Detect which cell encompasses the target text, then output its (X, Y) center coordinate. 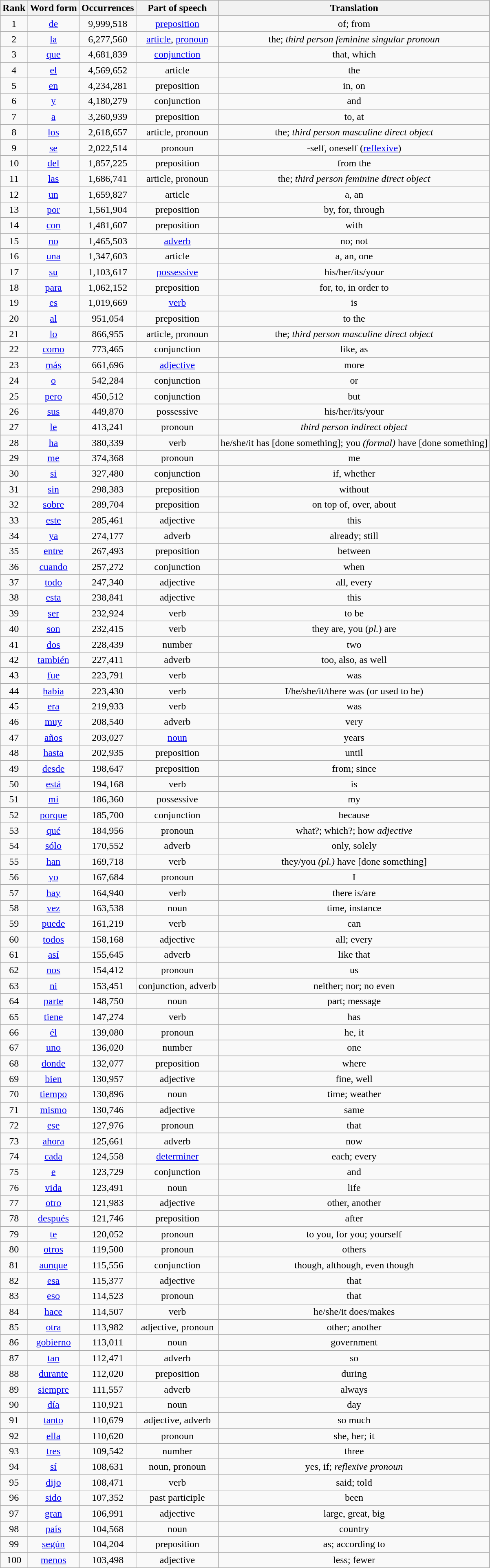
otros (53, 1250)
each; every (354, 1156)
aunque (53, 1265)
98 (14, 1529)
other; another (354, 1327)
232,924 (108, 613)
121,746 (108, 1219)
que (53, 55)
257,272 (108, 567)
77 (14, 1203)
la (53, 39)
años (53, 738)
64 (14, 1001)
ni (53, 986)
until (354, 753)
15 (14, 241)
Translation (354, 8)
78 (14, 1219)
45 (14, 707)
228,439 (108, 644)
if, whether (354, 474)
más (53, 365)
día (53, 1405)
1,686,741 (108, 179)
21 (14, 334)
12 (14, 194)
país (53, 1529)
con (53, 225)
18 (14, 287)
113,011 (108, 1343)
otro (53, 1203)
96 (14, 1498)
to be (354, 613)
114,507 (108, 1312)
so (354, 1358)
170,552 (108, 846)
gran (53, 1513)
327,480 (108, 474)
112,471 (108, 1358)
108,471 (108, 1482)
130,957 (108, 1079)
el (53, 70)
the; third person feminine singular pronoun (354, 39)
49 (14, 769)
9 (14, 148)
67 (14, 1048)
from the (354, 163)
can (354, 923)
163,538 (108, 908)
lo (53, 334)
247,340 (108, 582)
us (354, 970)
I (354, 877)
185,700 (108, 815)
now (354, 1141)
74 (14, 1156)
to, at (354, 117)
285,461 (108, 520)
39 (14, 613)
76 (14, 1188)
120,052 (108, 1234)
33 (14, 520)
others (354, 1250)
entre (53, 551)
without (354, 489)
pero (53, 396)
31 (14, 489)
89 (14, 1389)
adjective, adverb (177, 1420)
ese (53, 1125)
they are, you (pl.) are (354, 629)
like that (354, 955)
97 (14, 1513)
one (354, 1048)
223,791 (108, 675)
bien (53, 1079)
103,498 (108, 1560)
148,750 (108, 1001)
20 (14, 318)
the (354, 70)
también (53, 660)
380,339 (108, 442)
130,746 (108, 1110)
24 (14, 380)
ha (53, 442)
but (354, 396)
sido (53, 1498)
1,103,617 (108, 272)
58 (14, 908)
1,465,503 (108, 241)
very (354, 722)
104,204 (108, 1544)
te (53, 1234)
there is/are (354, 892)
Part of speech (177, 8)
cada (53, 1156)
19 (14, 303)
123,491 (108, 1188)
110,620 (108, 1435)
puede (53, 923)
less; fewer (354, 1560)
eso (53, 1296)
after (354, 1219)
ser (53, 613)
32 (14, 505)
por (53, 210)
124,558 (108, 1156)
of; from (354, 24)
son (53, 629)
93 (14, 1451)
110,921 (108, 1405)
part; message (354, 1001)
238,841 (108, 598)
because (354, 815)
y (53, 101)
22 (14, 349)
27 (14, 427)
they/you (pl.) have [done something] (354, 861)
todos (53, 939)
298,383 (108, 489)
158,168 (108, 939)
noun, pronoun (177, 1467)
all; every (354, 939)
8 (14, 132)
104,568 (108, 1529)
han (53, 861)
three (354, 1451)
4,234,281 (108, 86)
1,857,225 (108, 163)
time; weather (354, 1094)
153,451 (108, 986)
nos (53, 970)
92 (14, 1435)
542,284 (108, 380)
porque (53, 815)
donde (53, 1063)
vida (53, 1188)
61 (14, 955)
66 (14, 1032)
as; according to (354, 1544)
73 (14, 1141)
38 (14, 598)
83 (14, 1296)
tan (53, 1358)
69 (14, 1079)
63 (14, 986)
449,870 (108, 411)
62 (14, 970)
6 (14, 101)
sin (53, 489)
yes, if; reflexive pronoun (354, 1467)
gobierno (53, 1343)
between (354, 551)
186,360 (108, 799)
100 (14, 1560)
99 (14, 1544)
no; not (354, 241)
mismo (53, 1110)
o (53, 380)
yo (53, 877)
86 (14, 1343)
sobre (53, 505)
17 (14, 272)
when (354, 567)
136,020 (108, 1048)
determiner (177, 1156)
51 (14, 799)
87 (14, 1358)
si (53, 474)
other, another (354, 1203)
28 (14, 442)
like, as (354, 349)
47 (14, 738)
48 (14, 753)
95 (14, 1482)
123,729 (108, 1172)
las (53, 179)
289,704 (108, 505)
había (53, 691)
le (53, 427)
26 (14, 411)
cuando (53, 567)
85 (14, 1327)
qué (53, 830)
adjective, pronoun (177, 1327)
36 (14, 567)
184,956 (108, 830)
tanto (53, 1420)
he, it (354, 1032)
29 (14, 458)
169,718 (108, 861)
este (53, 520)
34 (14, 536)
94 (14, 1467)
según (53, 1544)
16 (14, 256)
vez (53, 908)
time, instance (354, 908)
90 (14, 1405)
on top of, over, about (354, 505)
9,999,518 (108, 24)
232,415 (108, 629)
my (354, 799)
always (354, 1389)
1,347,603 (108, 256)
56 (14, 877)
84 (14, 1312)
374,368 (108, 458)
59 (14, 923)
130,896 (108, 1094)
866,955 (108, 334)
un (53, 194)
ella (53, 1435)
154,412 (108, 970)
132,077 (108, 1063)
ahora (53, 1141)
219,933 (108, 707)
Word form (53, 8)
with (354, 225)
he/she/it has [done something]; you (formal) have [done something] (354, 442)
4,180,279 (108, 101)
208,540 (108, 722)
10 (14, 163)
todo (53, 582)
112,020 (108, 1374)
all, every (354, 582)
111,557 (108, 1389)
161,219 (108, 923)
dos (53, 644)
esta (53, 598)
so much (354, 1420)
en (53, 86)
413,241 (108, 427)
46 (14, 722)
164,940 (108, 892)
large, great, big (354, 1513)
es (53, 303)
91 (14, 1420)
202,935 (108, 753)
274,177 (108, 536)
147,274 (108, 1017)
53 (14, 830)
se (53, 148)
así (53, 955)
though, although, even though (354, 1265)
in, on (354, 86)
esa (53, 1281)
muy (53, 722)
durante (53, 1374)
109,542 (108, 1451)
1,561,904 (108, 210)
4,569,652 (108, 70)
35 (14, 551)
227,411 (108, 660)
661,696 (108, 365)
107,352 (108, 1498)
80 (14, 1250)
by, for, through (354, 210)
1,062,152 (108, 287)
hace (53, 1312)
2 (14, 39)
65 (14, 1017)
that, which (354, 55)
167,684 (108, 877)
during (354, 1374)
14 (14, 225)
same (354, 1110)
para (53, 287)
su (53, 272)
70 (14, 1094)
71 (14, 1110)
he/she/it does/makes (354, 1312)
from; since (354, 769)
54 (14, 846)
155,645 (108, 955)
57 (14, 892)
e (53, 1172)
hay (53, 892)
6,277,560 (108, 39)
dijo (53, 1482)
uno (53, 1048)
ya (53, 536)
773,465 (108, 349)
115,556 (108, 1265)
the; third person feminine direct object (354, 179)
203,027 (108, 738)
después (53, 1219)
neither; nor; no even (354, 986)
198,647 (108, 769)
hasta (53, 753)
more (354, 365)
a, an (354, 194)
88 (14, 1374)
been (354, 1498)
121,983 (108, 1203)
3 (14, 55)
114,523 (108, 1296)
tiempo (53, 1094)
-self, oneself (reflexive) (354, 148)
sus (53, 411)
125,661 (108, 1141)
40 (14, 629)
era (53, 707)
too, also, as well (354, 660)
951,054 (108, 318)
1,481,607 (108, 225)
267,493 (108, 551)
79 (14, 1234)
75 (14, 1172)
42 (14, 660)
81 (14, 1265)
41 (14, 644)
60 (14, 939)
72 (14, 1125)
44 (14, 691)
3,260,939 (108, 117)
30 (14, 474)
está (53, 784)
said; told (354, 1482)
25 (14, 396)
tres (53, 1451)
has (354, 1017)
country (354, 1529)
los (53, 132)
13 (14, 210)
otra (53, 1327)
194,168 (108, 784)
two (354, 644)
11 (14, 179)
a, an, one (354, 256)
mi (53, 799)
desde (53, 769)
day (354, 1405)
for, to, in order to (354, 287)
23 (14, 365)
Occurrences (108, 8)
menos (53, 1560)
where (354, 1063)
or (354, 380)
110,679 (108, 1420)
5 (14, 86)
él (53, 1032)
I/he/she/it/there was (or used to be) (354, 691)
108,631 (108, 1467)
2,022,514 (108, 148)
siempre (53, 1389)
113,982 (108, 1327)
106,991 (108, 1513)
127,976 (108, 1125)
2,618,657 (108, 132)
del (53, 163)
4,681,839 (108, 55)
Rank (14, 8)
sólo (53, 846)
1,019,669 (108, 303)
1,659,827 (108, 194)
82 (14, 1281)
no (53, 241)
4 (14, 70)
223,430 (108, 691)
55 (14, 861)
government (354, 1343)
1 (14, 24)
she, her; it (354, 1435)
parte (53, 1001)
past participle (177, 1498)
fue (53, 675)
what?; which?; how adjective (354, 830)
43 (14, 675)
third person indirect object (354, 427)
119,500 (108, 1250)
una (53, 256)
450,512 (108, 396)
139,080 (108, 1032)
tiene (53, 1017)
conjunction, adverb (177, 986)
al (53, 318)
to the (354, 318)
sí (53, 1467)
life (354, 1188)
115,377 (108, 1281)
68 (14, 1063)
50 (14, 784)
only, solely (354, 846)
already; still (354, 536)
years (354, 738)
52 (14, 815)
37 (14, 582)
7 (14, 117)
como (53, 349)
to you, for you; yourself (354, 1234)
fine, well (354, 1079)
a (53, 117)
de (53, 24)
